From the cell containing the given text, extract its center point as [x, y] coordinate. 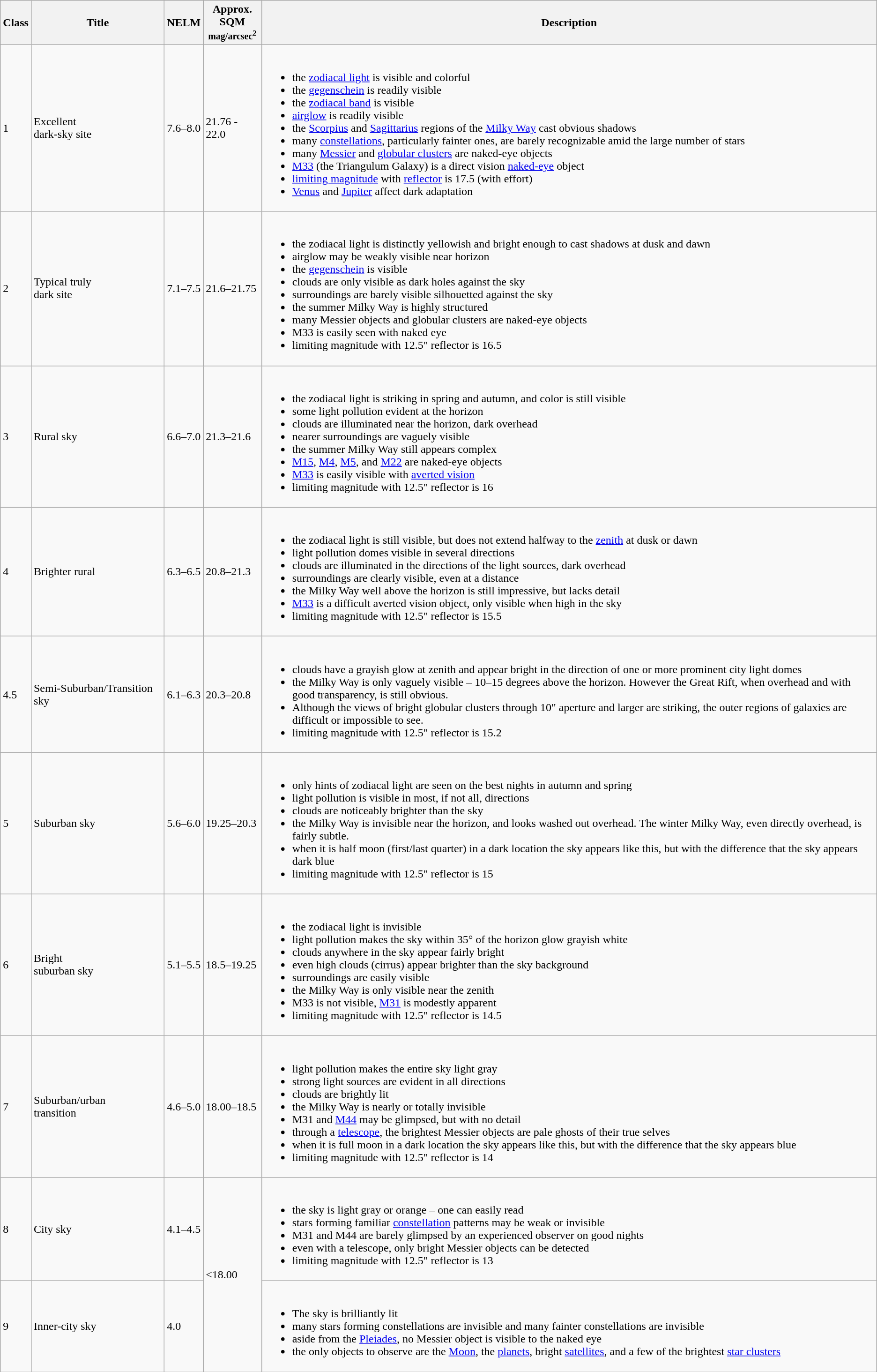
Brightsuburban sky [97, 965]
6 [16, 965]
7.6–8.0 [184, 128]
NELM [184, 22]
Title [97, 22]
18.00–18.5 [232, 1106]
4.6–5.0 [184, 1106]
9 [16, 1327]
Approx.SQMmag/arcsec2 [232, 22]
20.3–20.8 [232, 694]
Suburban sky [97, 823]
Class [16, 22]
5.1–5.5 [184, 965]
<18.00 [232, 1274]
4 [16, 572]
Rural sky [97, 436]
21.3–21.6 [232, 436]
Semi-Suburban/Transition sky [97, 694]
19.25–20.3 [232, 823]
21.76 - 22.0 [232, 128]
5.6–6.0 [184, 823]
3 [16, 436]
5 [16, 823]
20.8–21.3 [232, 572]
21.6–21.75 [232, 289]
6.3–6.5 [184, 572]
Brighter rural [97, 572]
1 [16, 128]
18.5–19.25 [232, 965]
Description [569, 22]
7.1–7.5 [184, 289]
4.1–4.5 [184, 1229]
Suburban/urbantransition [97, 1106]
2 [16, 289]
4.0 [184, 1327]
Excellentdark-sky site [97, 128]
Typical trulydark site [97, 289]
6.1–6.3 [184, 694]
8 [16, 1229]
4.5 [16, 694]
City sky [97, 1229]
6.6–7.0 [184, 436]
Inner-city sky [97, 1327]
7 [16, 1106]
